Pinpoint the cell where the given text exists, returning its (X, Y) midpoint coordinate. 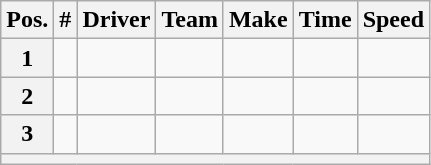
Driver (116, 20)
3 (28, 134)
1 (28, 58)
Make (258, 20)
Time (325, 20)
Pos. (28, 20)
Team (190, 20)
2 (28, 96)
# (66, 20)
Speed (393, 20)
